Provide the (x, y) coordinate of the cell's center where the given text is located.  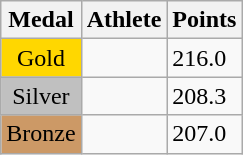
208.3 (204, 96)
Silver (41, 96)
Medal (41, 20)
216.0 (204, 58)
207.0 (204, 134)
Bronze (41, 134)
Athlete (124, 20)
Gold (41, 58)
Points (204, 20)
